For the text-containing cell, return its midpoint in (x, y) coordinate format. 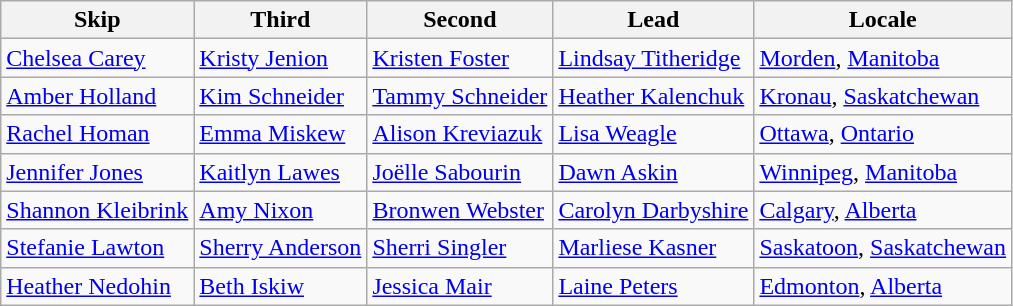
Kristy Jenion (280, 58)
Ottawa, Ontario (883, 134)
Marliese Kasner (654, 248)
Kim Schneider (280, 96)
Dawn Askin (654, 172)
Locale (883, 20)
Shannon Kleibrink (98, 210)
Sherri Singler (460, 248)
Third (280, 20)
Bronwen Webster (460, 210)
Joëlle Sabourin (460, 172)
Heather Nedohin (98, 286)
Kaitlyn Lawes (280, 172)
Tammy Schneider (460, 96)
Second (460, 20)
Sherry Anderson (280, 248)
Lisa Weagle (654, 134)
Stefanie Lawton (98, 248)
Emma Miskew (280, 134)
Carolyn Darbyshire (654, 210)
Skip (98, 20)
Saskatoon, Saskatchewan (883, 248)
Chelsea Carey (98, 58)
Rachel Homan (98, 134)
Amy Nixon (280, 210)
Kristen Foster (460, 58)
Laine Peters (654, 286)
Alison Kreviazuk (460, 134)
Jennifer Jones (98, 172)
Beth Iskiw (280, 286)
Kronau, Saskatchewan (883, 96)
Lindsay Titheridge (654, 58)
Edmonton, Alberta (883, 286)
Heather Kalenchuk (654, 96)
Jessica Mair (460, 286)
Winnipeg, Manitoba (883, 172)
Amber Holland (98, 96)
Calgary, Alberta (883, 210)
Lead (654, 20)
Morden, Manitoba (883, 58)
